Locate the cell with the specified text and output its [x, y] center coordinate. 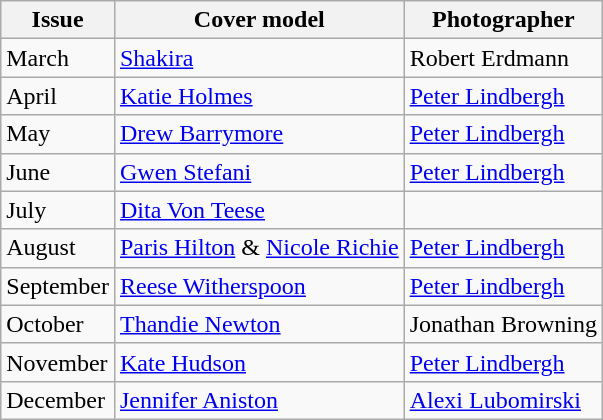
Jennifer Aniston [259, 400]
March [58, 58]
June [58, 172]
April [58, 96]
October [58, 324]
Robert Erdmann [503, 58]
Shakira [259, 58]
Drew Barrymore [259, 134]
Kate Hudson [259, 362]
Cover model [259, 20]
May [58, 134]
Alexi Lubomirski [503, 400]
September [58, 286]
Photographer [503, 20]
Reese Witherspoon [259, 286]
Dita Von Teese [259, 210]
November [58, 362]
Jonathan Browning [503, 324]
Thandie Newton [259, 324]
July [58, 210]
August [58, 248]
Katie Holmes [259, 96]
Gwen Stefani [259, 172]
Paris Hilton & Nicole Richie [259, 248]
December [58, 400]
Issue [58, 20]
